Scan for the cell matching the given text and deliver its (x, y) coordinate at center. 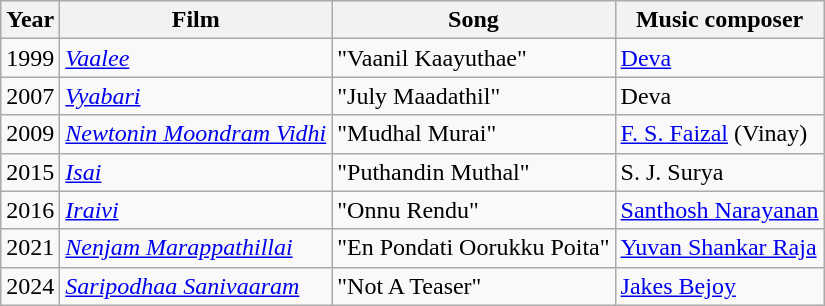
Yuvan Shankar Raja (720, 248)
Saripodhaa Sanivaaram (196, 286)
Song (474, 20)
1999 (30, 58)
2015 (30, 172)
2009 (30, 134)
F. S. Faizal (Vinay) (720, 134)
"Puthandin Muthal" (474, 172)
Year (30, 20)
"Mudhal Murai" (474, 134)
Vyabari (196, 96)
Isai (196, 172)
Newtonin Moondram Vidhi (196, 134)
"July Maadathil" (474, 96)
2021 (30, 248)
"Onnu Rendu" (474, 210)
"Vaanil Kaayuthae" (474, 58)
Jakes Bejoy (720, 286)
S. J. Surya (720, 172)
Film (196, 20)
Vaalee (196, 58)
2016 (30, 210)
"En Pondati Oorukku Poita" (474, 248)
2024 (30, 286)
"Not A Teaser" (474, 286)
2007 (30, 96)
Santhosh Narayanan (720, 210)
Nenjam Marappathillai (196, 248)
Iraivi (196, 210)
Music composer (720, 20)
